Capture the cell that displays the provided text and extract its (X, Y) central coordinate. 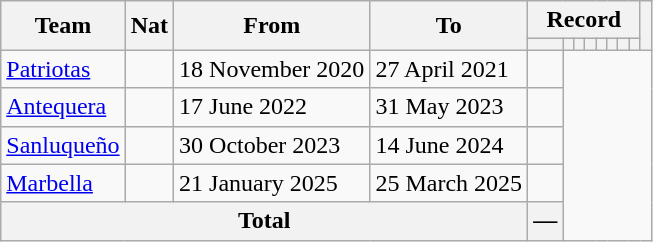
Patriotas (63, 69)
25 March 2025 (449, 183)
Record (584, 20)
Antequera (63, 107)
27 April 2021 (449, 69)
Sanluqueño (63, 145)
30 October 2023 (272, 145)
From (272, 26)
Total (264, 221)
21 January 2025 (272, 183)
14 June 2024 (449, 145)
18 November 2020 (272, 69)
— (546, 221)
To (449, 26)
Team (63, 26)
31 May 2023 (449, 107)
17 June 2022 (272, 107)
Marbella (63, 183)
Nat (149, 26)
